Search for the cell housing the specified text and yield its (x, y) center coordinate. 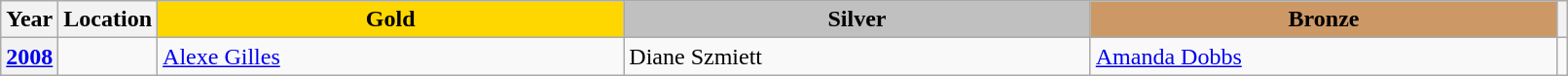
Gold (391, 19)
Bronze (1324, 19)
Alexe Gilles (391, 57)
Year (29, 19)
Amanda Dobbs (1324, 57)
Location (108, 19)
2008 (29, 57)
Silver (857, 19)
Diane Szmiett (857, 57)
